Determine the [X, Y] coordinate at the center of the cell enclosing the given text.  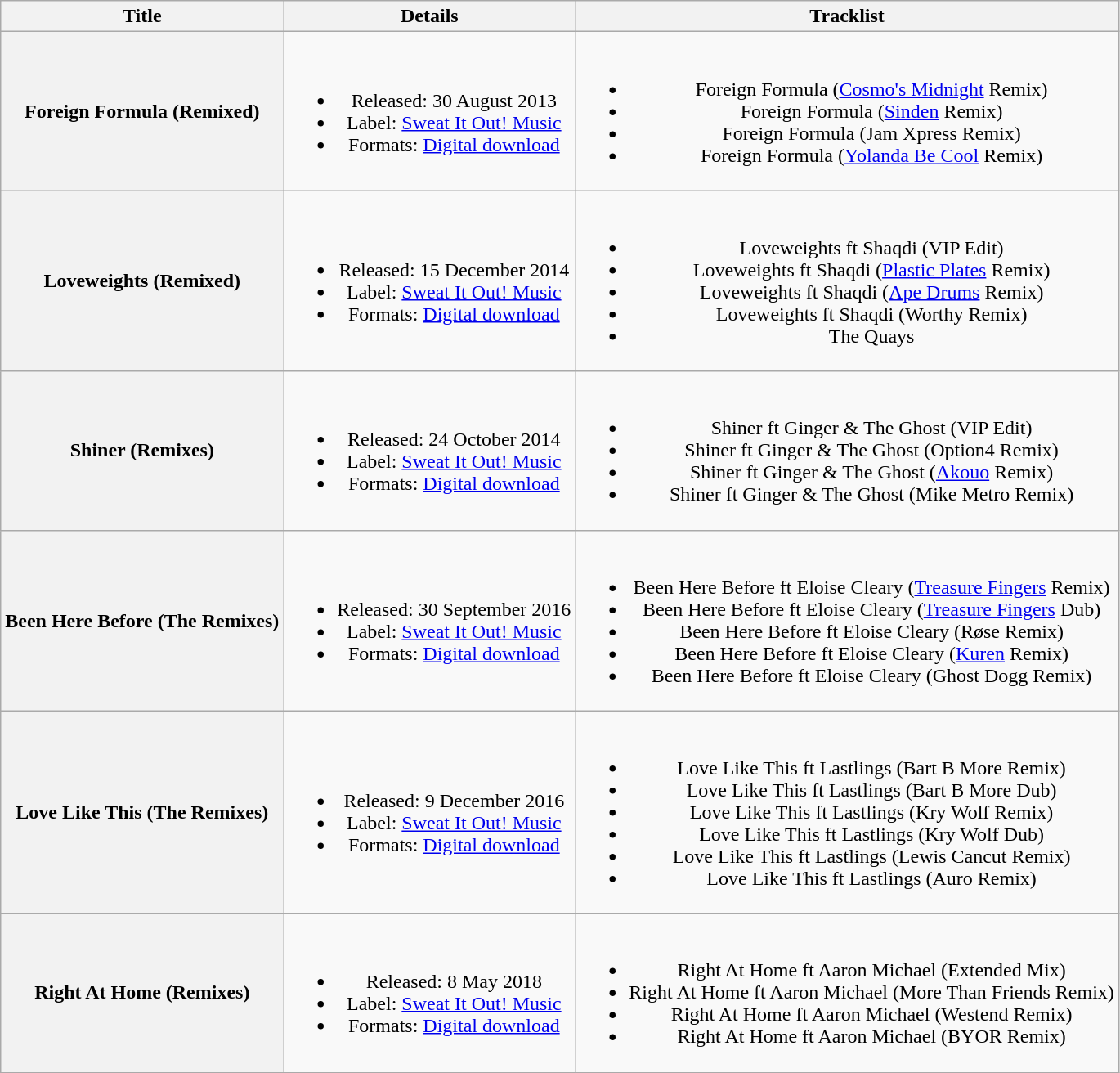
Released: 30 September 2016Label: Sweat It Out! MusicFormats: Digital download [430, 620]
Released: 9 December 2016Label: Sweat It Out! MusicFormats: Digital download [430, 812]
Love Like This (The Remixes) [142, 812]
Released: 24 October 2014Label: Sweat It Out! MusicFormats: Digital download [430, 451]
Details [430, 16]
Foreign Formula (Remixed) [142, 111]
Released: 8 May 2018Label: Sweat It Out! MusicFormats: Digital download [430, 993]
Shiner (Remixes) [142, 451]
Released: 30 August 2013Label: Sweat It Out! MusicFormats: Digital download [430, 111]
Title [142, 16]
Been Here Before (The Remixes) [142, 620]
Tracklist [847, 16]
Foreign Formula (Cosmo's Midnight Remix)Foreign Formula (Sinden Remix)Foreign Formula (Jam Xpress Remix)Foreign Formula (Yolanda Be Cool Remix) [847, 111]
Released: 15 December 2014Label: Sweat It Out! MusicFormats: Digital download [430, 281]
Right At Home (Remixes) [142, 993]
Loveweights (Remixed) [142, 281]
